Extract the (X, Y) coordinate from the center of the cell holding the provided text.  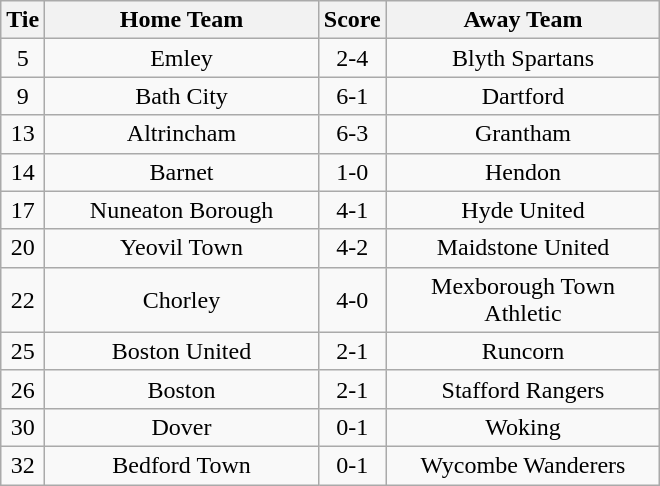
Hyde United (523, 210)
Wycombe Wanderers (523, 465)
Yeovil Town (182, 248)
14 (23, 172)
22 (23, 300)
6-3 (352, 134)
9 (23, 96)
Runcorn (523, 351)
Bedford Town (182, 465)
4-1 (352, 210)
1-0 (352, 172)
Away Team (523, 20)
17 (23, 210)
Hendon (523, 172)
Stafford Rangers (523, 389)
Tie (23, 20)
Nuneaton Borough (182, 210)
26 (23, 389)
Dover (182, 427)
Dartford (523, 96)
20 (23, 248)
Blyth Spartans (523, 58)
5 (23, 58)
13 (23, 134)
4-0 (352, 300)
Woking (523, 427)
Barnet (182, 172)
Boston (182, 389)
Boston United (182, 351)
Score (352, 20)
Mexborough Town Athletic (523, 300)
Altrincham (182, 134)
32 (23, 465)
Chorley (182, 300)
4-2 (352, 248)
Home Team (182, 20)
6-1 (352, 96)
2-4 (352, 58)
Maidstone United (523, 248)
Grantham (523, 134)
30 (23, 427)
25 (23, 351)
Emley (182, 58)
Bath City (182, 96)
